For the text-containing cell, return its midpoint in (X, Y) coordinate format. 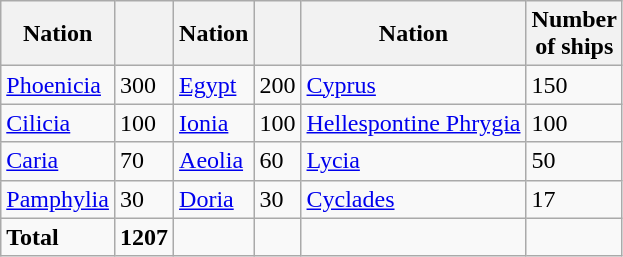
Aeolia (214, 161)
Egypt (214, 85)
1207 (144, 237)
Hellespontine Phrygia (414, 123)
Cilicia (58, 123)
150 (574, 85)
70 (144, 161)
300 (144, 85)
Total (58, 237)
Ionia (214, 123)
Lycia (414, 161)
Pamphylia (58, 199)
Cyclades (414, 199)
Phoenicia (58, 85)
200 (278, 85)
50 (574, 161)
Doria (214, 199)
17 (574, 199)
Caria (58, 161)
Number of ships (574, 34)
Cyprus (414, 85)
60 (278, 161)
